From the cell containing the given text, extract its center point as [X, Y] coordinate. 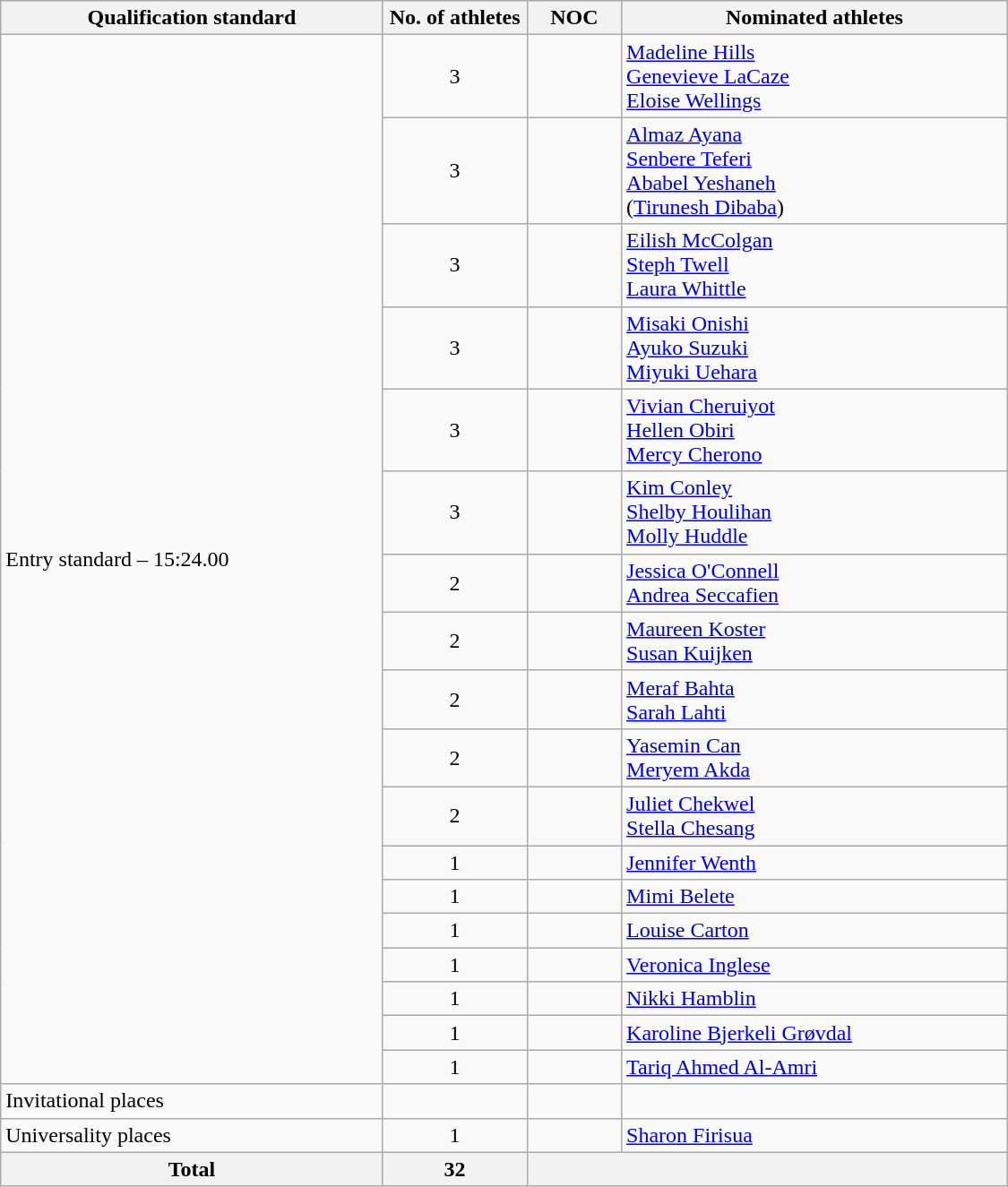
Juliet ChekwelStella Chesang [815, 815]
Entry standard – 15:24.00 [192, 559]
Mimi Belete [815, 897]
Vivian CheruiyotHellen ObiriMercy Cherono [815, 430]
Madeline HillsGenevieve LaCazeEloise Wellings [815, 76]
Eilish McColganSteph TwellLaura Whittle [815, 265]
Veronica Inglese [815, 965]
Jessica O'ConnellAndrea Seccafien [815, 582]
Louise Carton [815, 931]
Invitational places [192, 1101]
NOC [573, 18]
Misaki OnishiAyuko SuzukiMiyuki Uehara [815, 348]
No. of athletes [455, 18]
Qualification standard [192, 18]
Yasemin CanMeryem Akda [815, 758]
Nominated athletes [815, 18]
Universality places [192, 1135]
Maureen Koster Susan Kuijken [815, 641]
Tariq Ahmed Al-Amri [815, 1067]
Meraf BahtaSarah Lahti [815, 699]
Jennifer Wenth [815, 863]
Sharon Firisua [815, 1135]
Kim ConleyShelby HoulihanMolly Huddle [815, 512]
Nikki Hamblin [815, 999]
Total [192, 1169]
Almaz AyanaSenbere TeferiAbabel Yeshaneh(Tirunesh Dibaba) [815, 170]
Karoline Bjerkeli Grøvdal [815, 1033]
32 [455, 1169]
